Return the (X, Y) coordinate for the center point of the cell that contains the specified text.  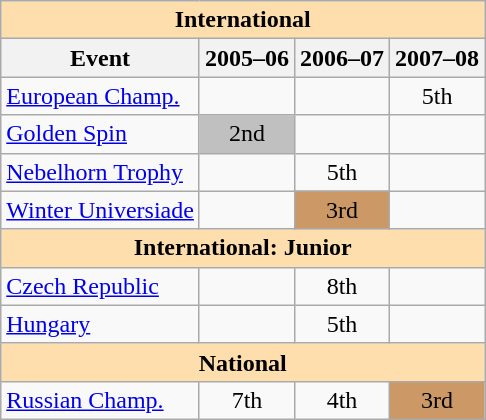
International: Junior (243, 248)
2007–08 (438, 58)
European Champ. (100, 96)
2006–07 (342, 58)
2nd (246, 134)
2005–06 (246, 58)
Golden Spin (100, 134)
Hungary (100, 324)
Winter Universiade (100, 210)
Nebelhorn Trophy (100, 172)
7th (246, 400)
Czech Republic (100, 286)
Event (100, 58)
8th (342, 286)
4th (342, 400)
Russian Champ. (100, 400)
National (243, 362)
International (243, 20)
